Detect which cell encompasses the target text, then output its (X, Y) center coordinate. 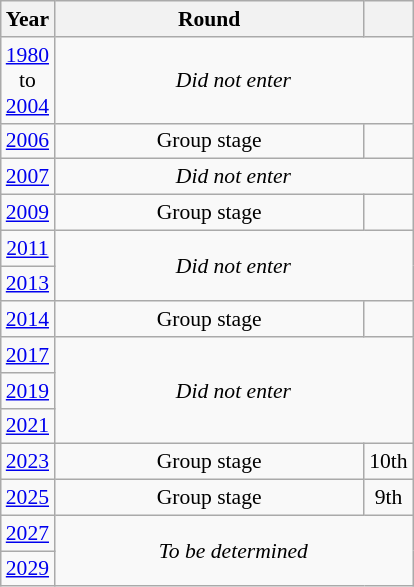
2006 (28, 141)
2025 (28, 498)
2021 (28, 426)
10th (388, 462)
2029 (28, 569)
2014 (28, 320)
2023 (28, 462)
2017 (28, 355)
2011 (28, 248)
Round (209, 19)
Year (28, 19)
To be determined (234, 550)
9th (388, 498)
2013 (28, 284)
2007 (28, 177)
1980to2004 (28, 80)
2019 (28, 391)
2009 (28, 213)
2027 (28, 533)
